Detect which cell encompasses the target text, then output its (x, y) center coordinate. 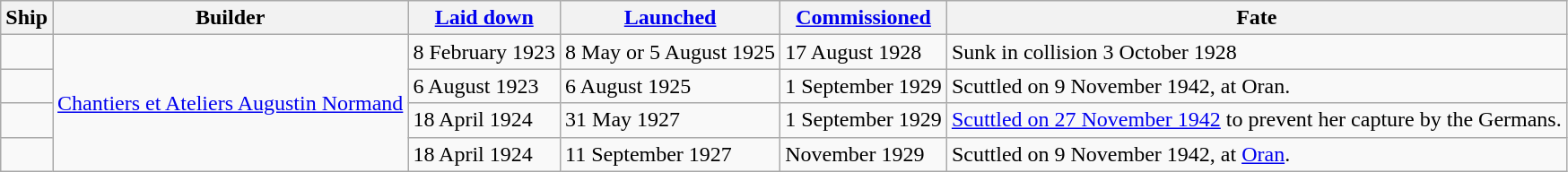
Launched (671, 18)
17 August 1928 (864, 52)
Laid down (484, 18)
Chantiers et Ateliers Augustin Normand (231, 103)
November 1929 (864, 154)
31 May 1927 (671, 120)
Ship (27, 18)
Scuttled on 27 November 1942 to prevent her capture by the Germans. (1256, 120)
Fate (1256, 18)
8 May or 5 August 1925 (671, 52)
Commissioned (864, 18)
Sunk in collision 3 October 1928 (1256, 52)
11 September 1927 (671, 154)
Builder (231, 18)
8 February 1923 (484, 52)
6 August 1925 (671, 86)
6 August 1923 (484, 86)
